Pinpoint the cell where the given text exists, returning its (X, Y) midpoint coordinate. 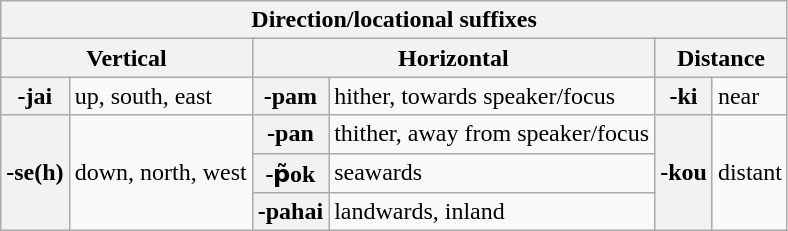
-se(h) (35, 173)
distant (750, 173)
hither, towards speaker/focus (492, 96)
Distance (722, 58)
-ki (684, 96)
Direction/locational suffixes (394, 20)
-pam (290, 96)
Vertical (126, 58)
thither, away from speaker/focus (492, 134)
seawards (492, 173)
-p̃ok (290, 173)
near (750, 96)
-jai (35, 96)
-kou (684, 173)
-pan (290, 134)
-pahai (290, 212)
down, north, west (160, 173)
Horizontal (453, 58)
up, south, east (160, 96)
landwards, inland (492, 212)
